Determine the [X, Y] coordinate at the center of the cell enclosing the given text.  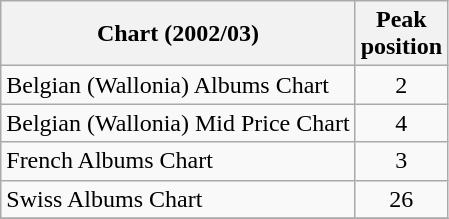
Chart (2002/03) [178, 34]
Belgian (Wallonia) Albums Chart [178, 85]
French Albums Chart [178, 161]
2 [401, 85]
3 [401, 161]
Peakposition [401, 34]
26 [401, 199]
Swiss Albums Chart [178, 199]
Belgian (Wallonia) Mid Price Chart [178, 123]
4 [401, 123]
